Find where the given text appears and provide that cell's center as (x, y) coordinate. 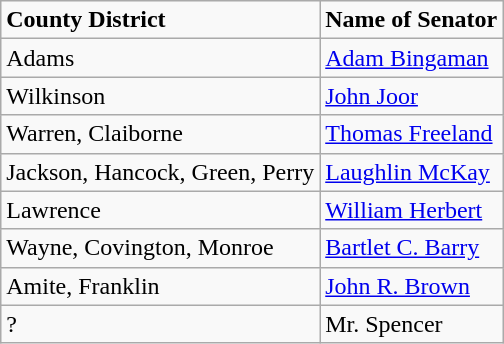
County District (160, 20)
William Herbert (412, 210)
Adam Bingaman (412, 58)
Wayne, Covington, Monroe (160, 248)
Warren, Claiborne (160, 134)
Bartlet C. Barry (412, 248)
Name of Senator (412, 20)
John Joor (412, 96)
Amite, Franklin (160, 286)
Wilkinson (160, 96)
? (160, 324)
Mr. Spencer (412, 324)
John R. Brown (412, 286)
Adams (160, 58)
Jackson, Hancock, Green, Perry (160, 172)
Thomas Freeland (412, 134)
Lawrence (160, 210)
Laughlin McKay (412, 172)
